Provide the [X, Y] coordinate of the cell's center where the given text is located.  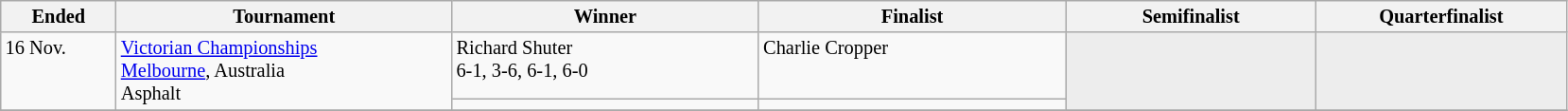
Semifinalist [1192, 16]
Tournament [284, 16]
Ended [59, 16]
Finalist [912, 16]
Winner [605, 16]
Victorian ChampionshipsMelbourne, AustraliaAsphalt [284, 71]
Quarterfinalist [1441, 16]
Charlie Cropper [912, 65]
Richard Shuter6-1, 3-6, 6-1, 6-0 [605, 65]
16 Nov. [59, 71]
